For the text-containing cell, return its midpoint in (X, Y) coordinate format. 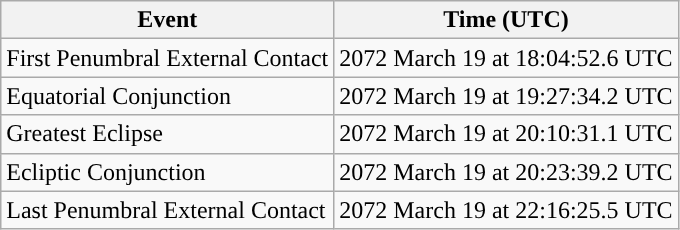
Time (UTC) (506, 20)
First Penumbral External Contact (168, 58)
2072 March 19 at 20:23:39.2 UTC (506, 172)
2072 March 19 at 22:16:25.5 UTC (506, 210)
Ecliptic Conjunction (168, 172)
Equatorial Conjunction (168, 96)
Last Penumbral External Contact (168, 210)
2072 March 19 at 18:04:52.6 UTC (506, 58)
2072 March 19 at 20:10:31.1 UTC (506, 134)
2072 March 19 at 19:27:34.2 UTC (506, 96)
Event (168, 20)
Greatest Eclipse (168, 134)
